Return [X, Y] of the center of cell containing provided text 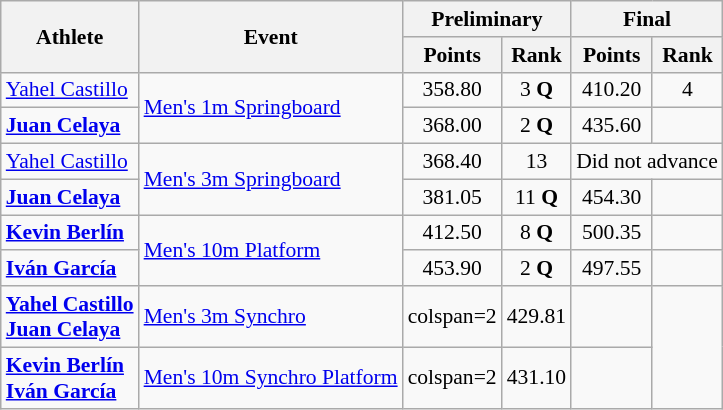
Men's 10m Synchro Platform [271, 378]
4 [688, 90]
497.55 [612, 269]
500.35 [612, 233]
13 [536, 162]
435.60 [612, 126]
Did not advance [647, 162]
Kevin Berlín [70, 233]
381.05 [452, 197]
Men's 10m Platform [271, 250]
368.00 [452, 126]
Iván García [70, 269]
431.10 [536, 378]
3 Q [536, 90]
Yahel CastilloJuan Celaya [70, 316]
Final [647, 19]
410.20 [612, 90]
453.90 [452, 269]
412.50 [452, 233]
429.81 [536, 316]
11 Q [536, 197]
Athlete [70, 36]
Men's 3m Springboard [271, 180]
454.30 [612, 197]
Men's 3m Synchro [271, 316]
Kevin BerlínIván García [70, 378]
Men's 1m Springboard [271, 108]
Event [271, 36]
8 Q [536, 233]
368.40 [452, 162]
358.80 [452, 90]
Preliminary [488, 19]
